Find where the given text appears and provide that cell's center as [X, Y] coordinate. 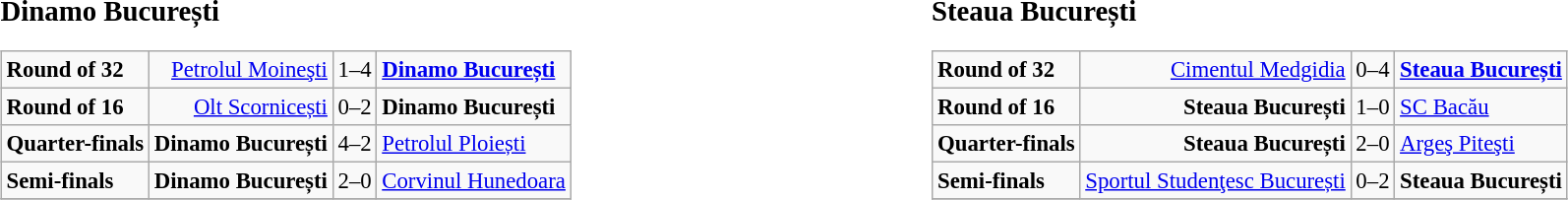
Corvinul Hunedoara [474, 181]
0–4 [1373, 70]
Petrolul Moineşti [240, 70]
1–4 [354, 70]
Argeş Piteşti [1481, 144]
4–2 [354, 144]
SC Bacău [1481, 107]
Petrolul Ploiești [474, 144]
Sportul Studenţesc București [1216, 181]
Cimentul Medgidia [1216, 70]
Olt Scornicești [240, 107]
1–0 [1373, 107]
